Provide the [x, y] coordinate of the cell's center where the given text is located.  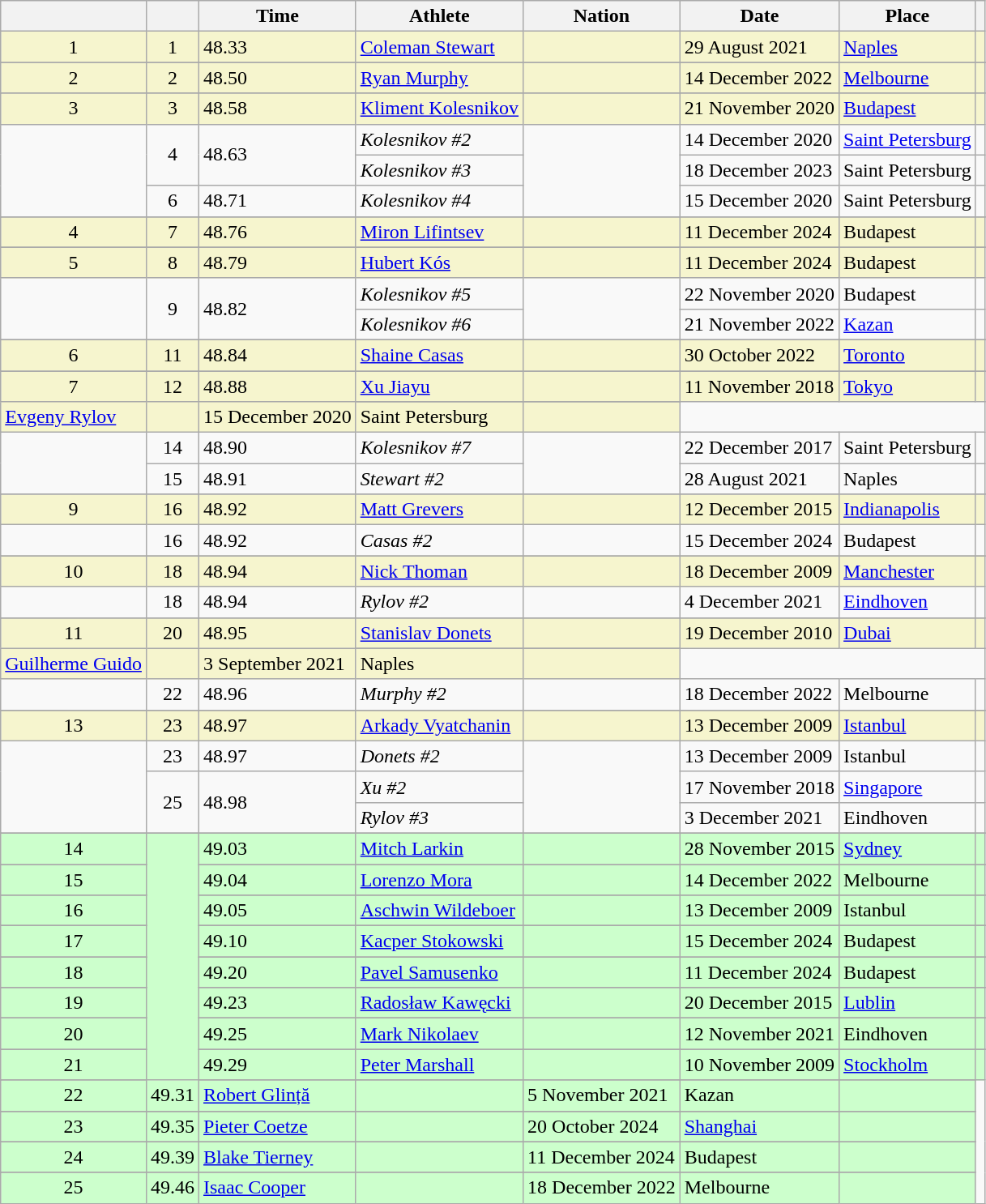
Pieter Coetze [278, 1126]
49.46 [172, 1188]
19 [74, 1003]
48.50 [278, 78]
Stanislav Donets [439, 633]
3 September 2021 [278, 664]
48.88 [278, 386]
49.10 [278, 941]
49.39 [172, 1157]
29 August 2021 [759, 47]
12 [172, 386]
11 November 2018 [759, 386]
49.23 [278, 1003]
Indianapolis [907, 510]
18 December 2023 [759, 170]
Xu Jiayu [439, 386]
Nation [602, 16]
5 [74, 263]
Casas #2 [439, 540]
Radosław Kawęcki [439, 1003]
Ryan Murphy [439, 78]
Date [759, 16]
Sydney [907, 848]
Matt Grevers [439, 510]
Shaine Casas [439, 355]
Donets #2 [439, 756]
Rylov #2 [439, 602]
Place [907, 16]
Time [278, 16]
Singapore [907, 787]
48.84 [278, 355]
49.03 [278, 848]
49.04 [278, 879]
28 November 2015 [759, 848]
Kacper Stokowski [439, 941]
21 [74, 1065]
Aschwin Wildeboer [439, 911]
13 [74, 725]
Tokyo [907, 386]
Stockholm [907, 1065]
Kolesnikov #3 [439, 170]
48.76 [278, 232]
Hubert Kós [439, 263]
48.63 [278, 155]
Athlete [439, 16]
48.79 [278, 263]
Miron Lifintsev [439, 232]
Lublin [907, 1003]
Kolesnikov #6 [439, 324]
Stewart #2 [439, 479]
Murphy #2 [439, 694]
Mitch Larkin [439, 848]
24 [74, 1157]
49.05 [278, 911]
17 [74, 941]
4 December 2021 [759, 602]
Peter Marshall [439, 1065]
Xu #2 [439, 787]
19 December 2010 [759, 633]
49.29 [278, 1065]
12 December 2015 [759, 510]
48.82 [278, 309]
49.20 [278, 972]
Kolesnikov #2 [439, 139]
Mark Nikolaev [439, 1034]
48.71 [278, 201]
Nick Thoman [439, 571]
8 [172, 263]
Manchester [907, 571]
48.33 [278, 47]
20 December 2015 [759, 1003]
Dubai [907, 633]
Kolesnikov #4 [439, 201]
Coleman Stewart [439, 47]
49.31 [172, 1095]
Kolesnikov #5 [439, 293]
Robert Glință [278, 1095]
Guilherme Guido [74, 664]
48.58 [278, 109]
21 November 2020 [759, 109]
14 December 2020 [759, 139]
22 December 2017 [759, 448]
5 November 2021 [602, 1095]
49.35 [172, 1126]
21 November 2022 [759, 324]
17 November 2018 [759, 787]
Toronto [907, 355]
48.90 [278, 448]
48.91 [278, 479]
Lorenzo Mora [439, 879]
Evgeny Rylov [74, 417]
3 December 2021 [759, 818]
22 November 2020 [759, 293]
Kliment Kolesnikov [439, 109]
Isaac Cooper [278, 1188]
20 October 2024 [602, 1126]
49.25 [278, 1034]
Rylov #3 [439, 818]
48.98 [278, 802]
18 December 2009 [759, 571]
Kolesnikov #7 [439, 448]
Arkady Vyatchanin [439, 725]
30 October 2022 [759, 355]
Blake Tierney [278, 1157]
28 August 2021 [759, 479]
48.95 [278, 633]
Pavel Samusenko [439, 972]
10 [74, 571]
48.96 [278, 694]
12 November 2021 [759, 1034]
10 November 2009 [759, 1065]
Shanghai [759, 1126]
